Output the (x, y) coordinate of the center of the cell containing the given text.  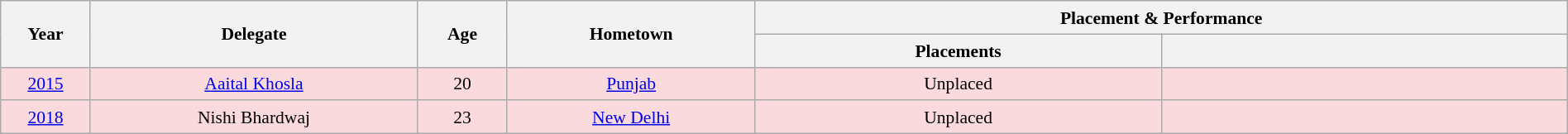
Year (46, 34)
Nishi Bhardwaj (253, 117)
Delegate (253, 34)
Punjab (631, 84)
Hometown (631, 34)
20 (463, 84)
Age (463, 34)
Placement & Performance (1161, 17)
23 (463, 117)
Aaital Khosla (253, 84)
Placements (958, 50)
2018 (46, 117)
New Delhi (631, 117)
2015 (46, 84)
